Pinpoint the cell where the given text exists, returning its (x, y) midpoint coordinate. 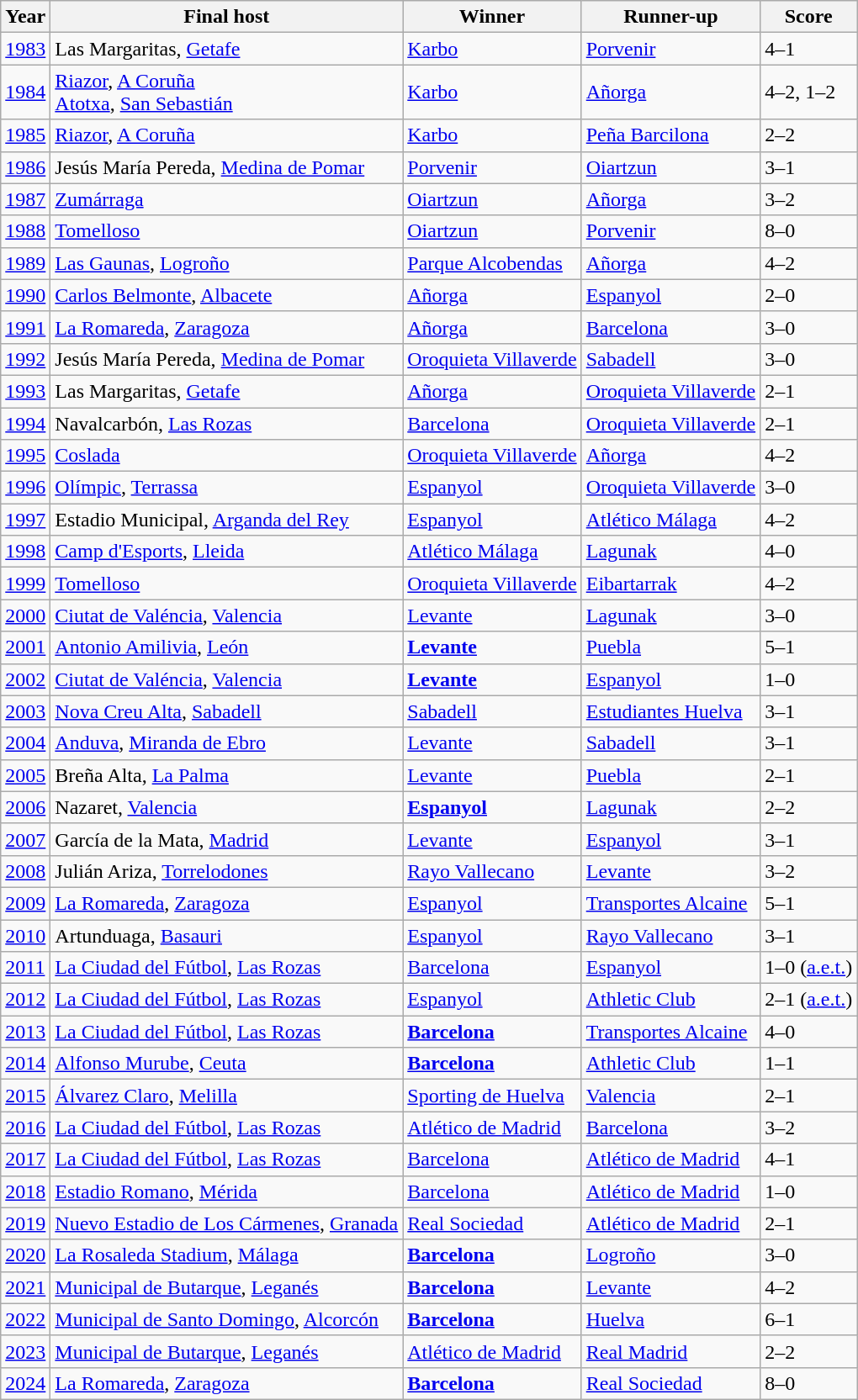
Estadio Municipal, Arganda del Rey (227, 520)
1984 (25, 92)
2006 (25, 807)
6–1 (809, 1319)
Anduva, Miranda de Ebro (227, 743)
1988 (25, 231)
2015 (25, 1096)
Final host (227, 17)
Estadio Romano, Mérida (227, 1191)
Real Madrid (670, 1351)
Antonio Amilivia, León (227, 647)
2003 (25, 711)
Las Gaunas, Logroño (227, 263)
Breña Alta, La Palma (227, 775)
2–0 (809, 295)
Estudiantes Huelva (670, 711)
2014 (25, 1064)
Runner-up (670, 17)
4–2, 1–2 (809, 92)
1987 (25, 199)
2002 (25, 679)
Zumárraga (227, 199)
Parque Alcobendas (492, 263)
2019 (25, 1223)
Nuevo Estadio de Los Cármenes, Granada (227, 1223)
1995 (25, 456)
2012 (25, 1000)
2024 (25, 1383)
2017 (25, 1160)
1983 (25, 49)
Julián Ariza, Torrelodones (227, 871)
2016 (25, 1128)
Sporting de Huelva (492, 1096)
Score (809, 17)
1990 (25, 295)
Eibartarrak (670, 584)
1989 (25, 263)
2000 (25, 615)
2001 (25, 647)
2–1 (a.e.t.) (809, 1000)
2010 (25, 936)
1986 (25, 167)
La Rosaleda Stadium, Málaga (227, 1255)
2007 (25, 839)
2004 (25, 743)
1985 (25, 135)
2021 (25, 1287)
2009 (25, 903)
2020 (25, 1255)
1996 (25, 488)
2022 (25, 1319)
1–1 (809, 1064)
1997 (25, 520)
Nazaret, Valencia (227, 807)
Olímpic, Terrassa (227, 488)
1991 (25, 327)
1998 (25, 552)
Álvarez Claro, Melilla (227, 1096)
Logroño (670, 1255)
1993 (25, 391)
Navalcarbón, Las Rozas (227, 423)
Alfonso Murube, Ceuta (227, 1064)
1992 (25, 359)
2023 (25, 1351)
2013 (25, 1032)
García de la Mata, Madrid (227, 839)
Riazor, A Coruña (227, 135)
2005 (25, 775)
Nova Creu Alta, Sabadell (227, 711)
2018 (25, 1191)
Coslada (227, 456)
1999 (25, 584)
Winner (492, 17)
2008 (25, 871)
Year (25, 17)
Valencia (670, 1096)
2011 (25, 968)
1994 (25, 423)
Carlos Belmonte, Albacete (227, 295)
1–0 (a.e.t.) (809, 968)
Camp d'Esports, Lleida (227, 552)
Huelva (670, 1319)
Riazor, A CoruñaAtotxa, San Sebastián (227, 92)
Artunduaga, Basauri (227, 936)
Peña Barcilona (670, 135)
Municipal de Santo Domingo, Alcorcón (227, 1319)
